Pinpoint the cell where the given text exists, returning its (x, y) midpoint coordinate. 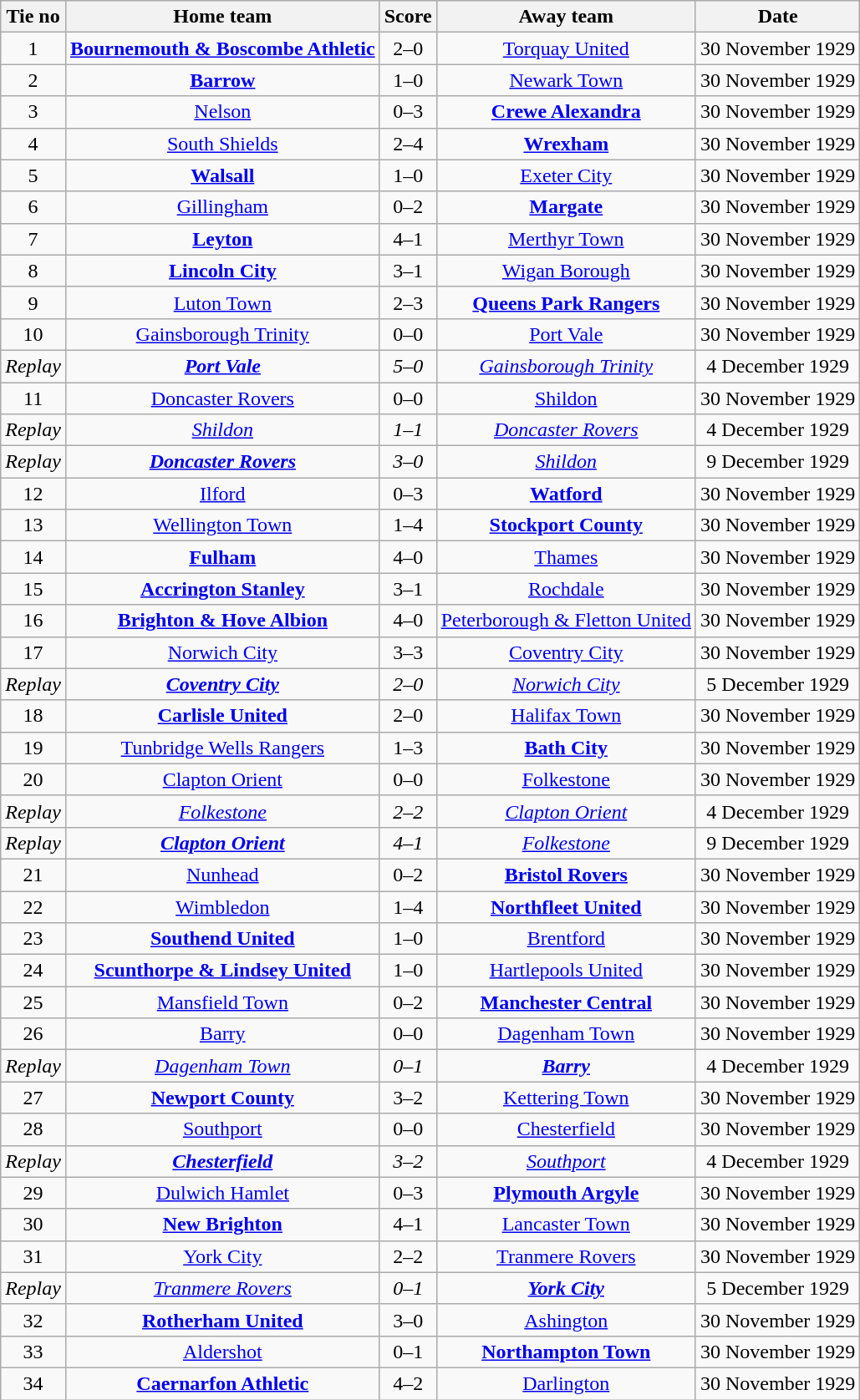
15 (33, 589)
21 (33, 875)
Manchester Central (566, 1002)
34 (33, 1383)
Newport County (222, 1098)
Scunthorpe & Lindsey United (222, 971)
Queens Park Rangers (566, 302)
Peterborough & Fletton United (566, 621)
Luton Town (222, 302)
Kettering Town (566, 1098)
12 (33, 494)
Rochdale (566, 589)
Halifax Town (566, 716)
14 (33, 557)
Northfleet United (566, 906)
Tie no (33, 17)
Accrington Stanley (222, 589)
Fulham (222, 557)
Merthyr Town (566, 239)
Lancaster Town (566, 1225)
Crewe Alexandra (566, 112)
3–3 (408, 652)
Margate (566, 207)
Tunbridge Wells Rangers (222, 748)
Ashington (566, 1320)
2–3 (408, 302)
Caernarfon Athletic (222, 1383)
Hartlepools United (566, 971)
Plymouth Argyle (566, 1193)
1–1 (408, 430)
Wigan Borough (566, 271)
2–4 (408, 144)
7 (33, 239)
5 (33, 175)
Date (777, 17)
Watford (566, 494)
4–2 (408, 1383)
1 (33, 48)
Nelson (222, 112)
Brentford (566, 939)
Rotherham United (222, 1320)
18 (33, 716)
Barrow (222, 80)
Wimbledon (222, 906)
10 (33, 334)
Bath City (566, 748)
Home team (222, 17)
Gillingham (222, 207)
11 (33, 398)
Newark Town (566, 80)
Ilford (222, 494)
8 (33, 271)
Darlington (566, 1383)
Walsall (222, 175)
Northampton Town (566, 1352)
3 (33, 112)
Aldershot (222, 1352)
31 (33, 1256)
Carlisle United (222, 716)
Score (408, 17)
Away team (566, 17)
Brighton & Hove Albion (222, 621)
Wellington Town (222, 525)
32 (33, 1320)
6 (33, 207)
Stockport County (566, 525)
Lincoln City (222, 271)
Thames (566, 557)
5–0 (408, 366)
33 (33, 1352)
22 (33, 906)
Wrexham (566, 144)
Leyton (222, 239)
South Shields (222, 144)
Torquay United (566, 48)
20 (33, 779)
Nunhead (222, 875)
New Brighton (222, 1225)
23 (33, 939)
Southend United (222, 939)
Bristol Rovers (566, 875)
4 (33, 144)
Dulwich Hamlet (222, 1193)
30 (33, 1225)
Mansfield Town (222, 1002)
17 (33, 652)
24 (33, 971)
16 (33, 621)
29 (33, 1193)
9 (33, 302)
28 (33, 1129)
25 (33, 1002)
13 (33, 525)
1–3 (408, 748)
Bournemouth & Boscombe Athletic (222, 48)
26 (33, 1034)
2 (33, 80)
27 (33, 1098)
19 (33, 748)
Exeter City (566, 175)
